For the text-containing cell, return its midpoint in [X, Y] coordinate format. 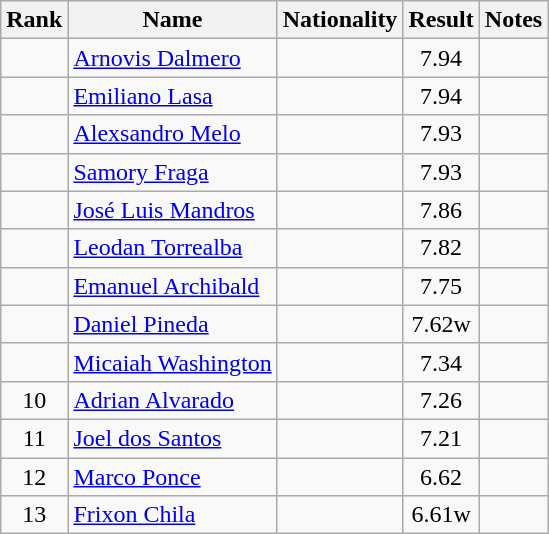
Name [172, 20]
Micaiah Washington [172, 362]
7.62w [441, 324]
Frixon Chila [172, 515]
Daniel Pineda [172, 324]
7.21 [441, 438]
José Luis Mandros [172, 210]
Adrian Alvarado [172, 400]
7.82 [441, 248]
Leodan Torrealba [172, 248]
7.26 [441, 400]
Samory Fraga [172, 172]
Alexsandro Melo [172, 134]
7.34 [441, 362]
Emiliano Lasa [172, 96]
10 [34, 400]
Arnovis Dalmero [172, 58]
6.62 [441, 477]
Joel dos Santos [172, 438]
Marco Ponce [172, 477]
6.61w [441, 515]
Notes [513, 20]
7.75 [441, 286]
Rank [34, 20]
Result [441, 20]
Nationality [340, 20]
11 [34, 438]
12 [34, 477]
7.86 [441, 210]
13 [34, 515]
Emanuel Archibald [172, 286]
